Return the (X, Y) coordinate for the center point of the cell that contains the specified text.  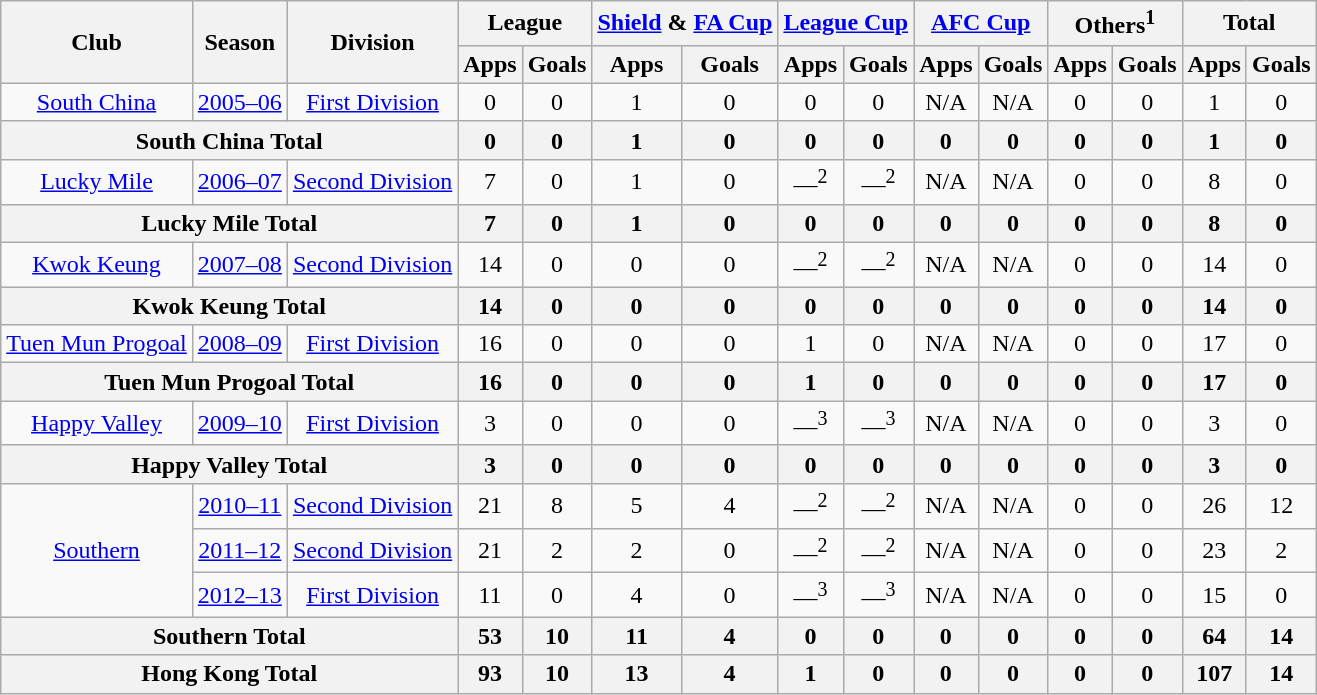
12 (1281, 506)
2009–10 (240, 424)
Shield & FA Cup (685, 24)
2006–07 (240, 182)
2005–06 (240, 102)
Happy Valley Total (230, 464)
Club (97, 42)
Southern Total (230, 636)
93 (490, 674)
13 (636, 674)
Total (1249, 24)
64 (1214, 636)
South China (97, 102)
Kwok Keung (97, 264)
15 (1214, 596)
Tuen Mun Progoal Total (230, 382)
5 (636, 506)
2010–11 (240, 506)
107 (1214, 674)
Happy Valley (97, 424)
Hong Kong Total (230, 674)
Southern (97, 550)
Others1 (1115, 24)
Lucky Mile (97, 182)
26 (1214, 506)
Lucky Mile Total (230, 223)
2008–09 (240, 344)
53 (490, 636)
League Cup (846, 24)
Division (372, 42)
Season (240, 42)
23 (1214, 550)
League (525, 24)
AFC Cup (981, 24)
Kwok Keung Total (230, 306)
2012–13 (240, 596)
South China Total (230, 140)
2007–08 (240, 264)
Tuen Mun Progoal (97, 344)
2011–12 (240, 550)
